From the cell containing the given text, extract its center point as [X, Y] coordinate. 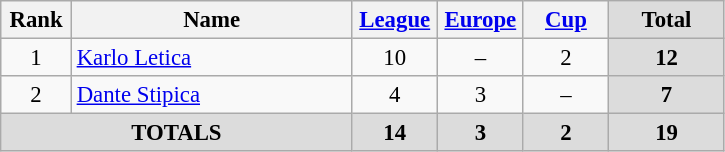
10 [395, 58]
12 [667, 58]
14 [395, 133]
4 [395, 95]
1 [36, 58]
Dante Stipica [212, 95]
League [395, 20]
Rank [36, 20]
Name [212, 20]
Total [667, 20]
TOTALS [176, 133]
7 [667, 95]
Europe [481, 20]
19 [667, 133]
Karlo Letica [212, 58]
Cup [566, 20]
